From the cell containing the given text, extract its center point as [x, y] coordinate. 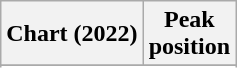
Chart (2022) [72, 34]
Peakposition [189, 34]
